Detect which cell encompasses the target text, then output its [x, y] center coordinate. 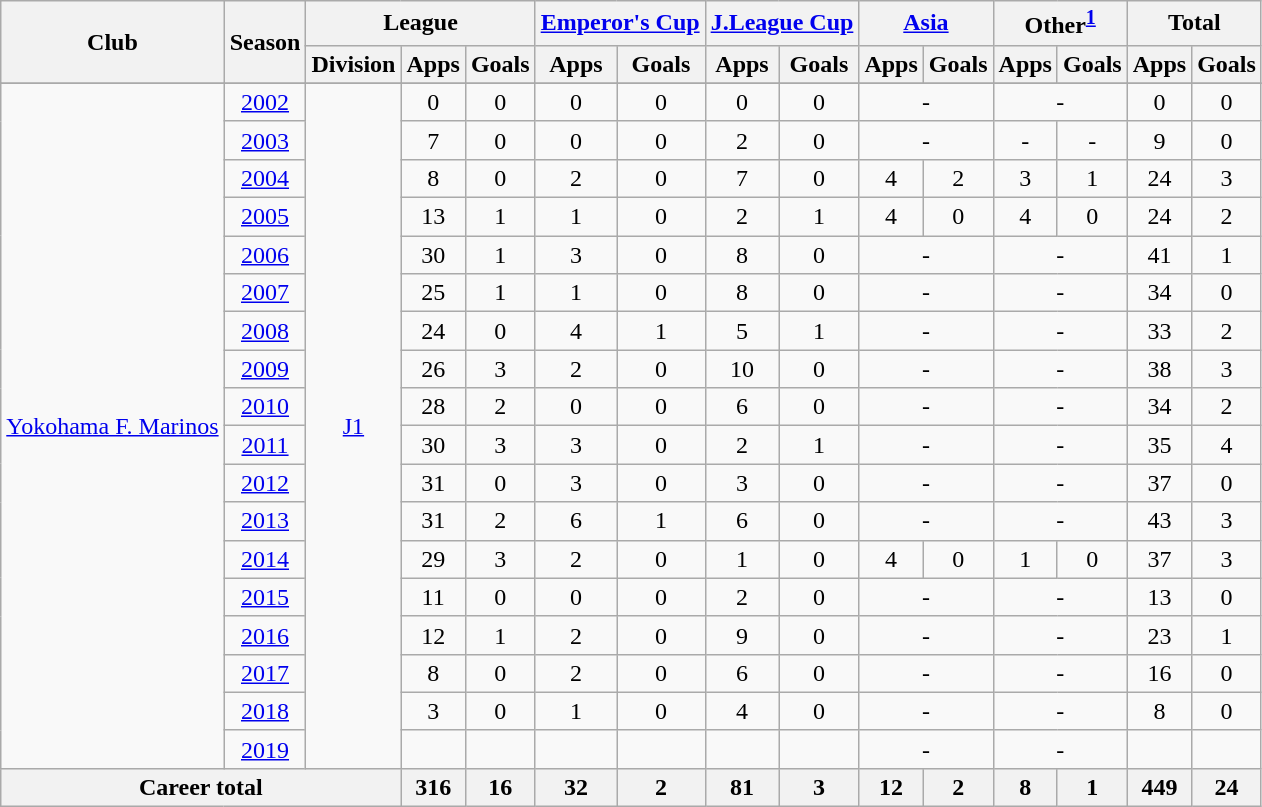
33 [1159, 331]
38 [1159, 369]
Club [112, 42]
Career total [201, 787]
81 [742, 787]
Other1 [1060, 24]
41 [1159, 255]
2003 [265, 140]
2013 [265, 521]
2014 [265, 559]
2006 [265, 255]
2005 [265, 217]
2007 [265, 293]
10 [742, 369]
5 [742, 331]
Yokohama F. Marinos [112, 426]
449 [1159, 787]
26 [433, 369]
Emperor's Cup [620, 24]
2016 [265, 635]
2012 [265, 483]
2009 [265, 369]
2011 [265, 445]
2004 [265, 178]
2002 [265, 102]
J1 [354, 426]
28 [433, 407]
2010 [265, 407]
2017 [265, 673]
2018 [265, 711]
32 [576, 787]
2019 [265, 749]
25 [433, 293]
2015 [265, 597]
Division [354, 64]
League [420, 24]
23 [1159, 635]
2008 [265, 331]
Season [265, 42]
11 [433, 597]
43 [1159, 521]
316 [433, 787]
Asia [926, 24]
J.League Cup [782, 24]
35 [1159, 445]
Total [1194, 24]
29 [433, 559]
